Identify which cell holds the provided text, then report its (X, Y) central coordinate. 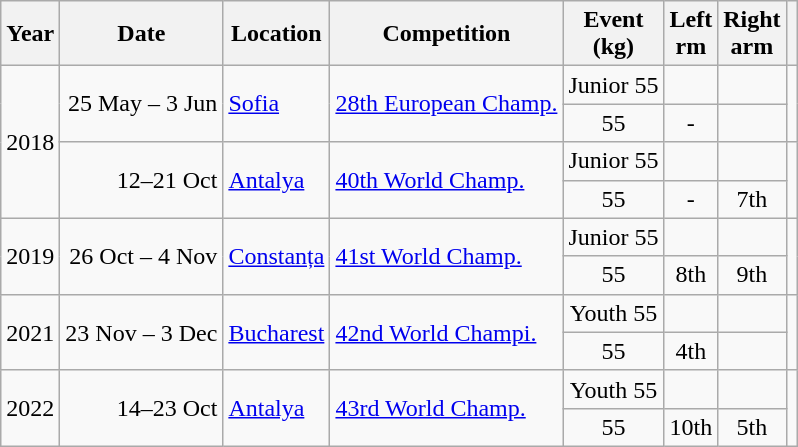
25 May – 3 Jun (142, 104)
23 Nov – 3 Dec (142, 332)
Event(kg) (614, 34)
Bucharest (276, 332)
Rightarm (752, 34)
26 Oct – 4 Nov (142, 256)
2018 (30, 142)
2021 (30, 332)
Leftrm (691, 34)
2022 (30, 408)
Competition (446, 34)
42nd World Champi. (446, 332)
Sofia (276, 104)
Constanța (276, 256)
14–23 Oct (142, 408)
28th European Champ. (446, 104)
9th (752, 275)
5th (752, 427)
Date (142, 34)
10th (691, 427)
4th (691, 351)
40th World Champ. (446, 180)
2019 (30, 256)
Year (30, 34)
7th (752, 199)
8th (691, 275)
Location (276, 34)
12–21 Oct (142, 180)
43rd World Champ. (446, 408)
41st World Champ. (446, 256)
